Determine the (X, Y) coordinate at the center of the cell enclosing the given text.  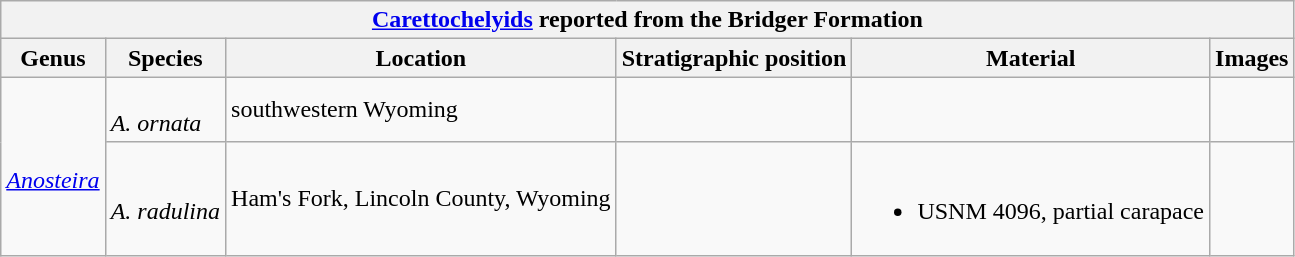
Anosteira (53, 166)
southwestern Wyoming (422, 110)
Ham's Fork, Lincoln County, Wyoming (422, 198)
Carettochelyids reported from the Bridger Formation (648, 20)
Material (1031, 58)
Images (1252, 58)
USNM 4096, partial carapace (1031, 198)
Stratigraphic position (734, 58)
Location (422, 58)
A. ornata (165, 110)
A. radulina (165, 198)
Species (165, 58)
Genus (53, 58)
